Detect which cell encompasses the target text, then output its [x, y] center coordinate. 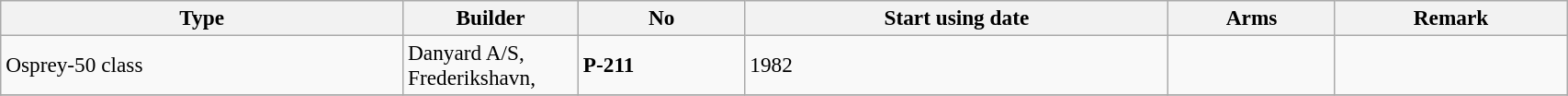
Builder [491, 18]
P-211 [661, 65]
Type [202, 18]
Remark [1450, 18]
1982 [957, 65]
No [661, 18]
Start using date [957, 18]
Arms [1252, 18]
Osprey-50 class [202, 65]
Danyard A/S, Frederikshavn, [491, 65]
